Return the (x, y) coordinate for the center point of the cell that contains the specified text.  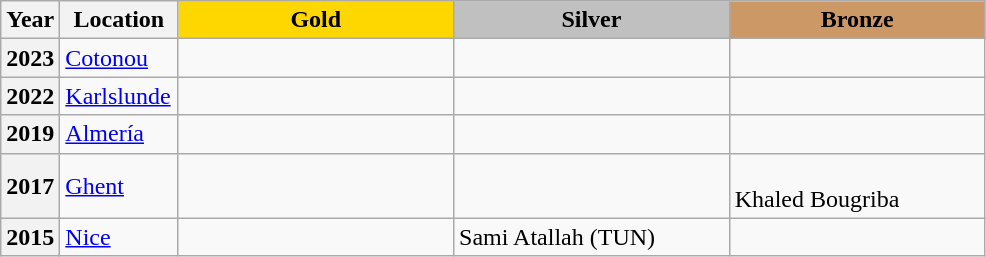
2015 (30, 237)
Karlslunde (119, 96)
Cotonou (119, 58)
Silver (592, 20)
Ghent (119, 186)
Khaled Bougriba (857, 186)
Year (30, 20)
2023 (30, 58)
Sami Atallah (TUN) (592, 237)
Gold (316, 20)
2019 (30, 134)
2022 (30, 96)
Almería (119, 134)
Bronze (857, 20)
Nice (119, 237)
2017 (30, 186)
Location (119, 20)
